Return (X, Y) of the center of cell containing provided text 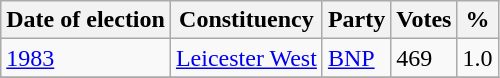
1.0 (478, 58)
Party (356, 20)
Date of election (86, 20)
Votes (424, 20)
1983 (86, 58)
Constituency (246, 20)
% (478, 20)
BNP (356, 58)
469 (424, 58)
Leicester West (246, 58)
